Provide the [X, Y] coordinate of the cell's center where the given text is located.  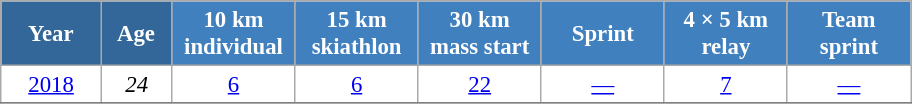
30 km mass start [480, 34]
7 [726, 85]
10 km individual [234, 34]
15 km skiathlon [356, 34]
24 [136, 85]
Age [136, 34]
2018 [52, 85]
22 [480, 85]
Year [52, 34]
Sprint [602, 34]
4 × 5 km relay [726, 34]
Team sprint [848, 34]
